Return the (x, y) coordinate for the center point of the cell that contains the specified text.  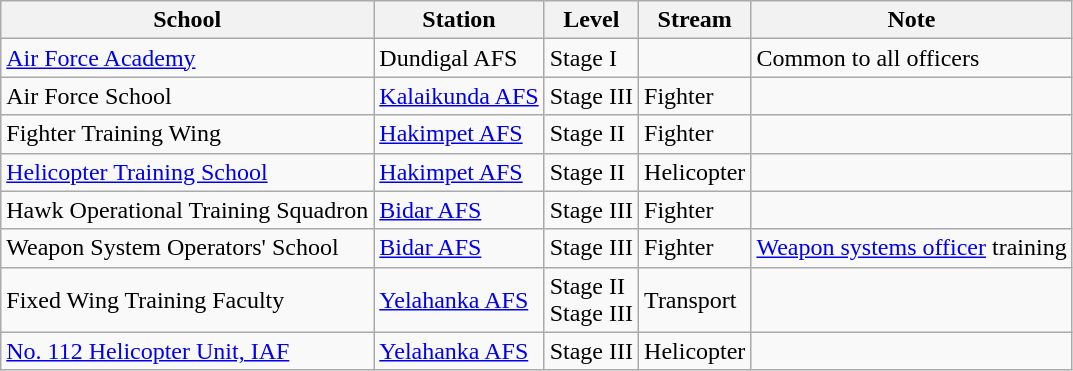
Dundigal AFS (459, 58)
School (188, 20)
Stage I (591, 58)
No. 112 Helicopter Unit, IAF (188, 351)
Air Force School (188, 96)
Fighter Training Wing (188, 134)
Stage IIStage III (591, 300)
Weapon System Operators' School (188, 248)
Weapon systems officer training (912, 248)
Transport (695, 300)
Helicopter Training School (188, 172)
Fixed Wing Training Faculty (188, 300)
Common to all officers (912, 58)
Level (591, 20)
Kalaikunda AFS (459, 96)
Hawk Operational Training Squadron (188, 210)
Stream (695, 20)
Note (912, 20)
Station (459, 20)
Air Force Academy (188, 58)
